Output the [X, Y] coordinate of the center of the cell containing the given text.  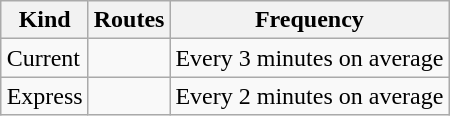
Kind [44, 20]
Current [44, 58]
Every 3 minutes on average [310, 58]
Frequency [310, 20]
Routes [129, 20]
Express [44, 96]
Every 2 minutes on average [310, 96]
